Determine the [X, Y] coordinate at the center of the cell enclosing the given text.  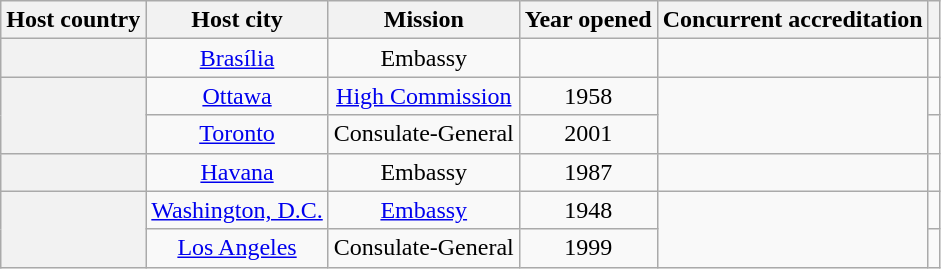
High Commission [424, 96]
Year opened [588, 20]
Concurrent accreditation [792, 20]
Host city [237, 20]
Havana [237, 172]
Los Angeles [237, 248]
Brasília [237, 58]
1958 [588, 96]
2001 [588, 134]
1948 [588, 210]
1999 [588, 248]
Host country [74, 20]
Washington, D.C. [237, 210]
Toronto [237, 134]
Ottawa [237, 96]
1987 [588, 172]
Mission [424, 20]
